Return the [x, y] coordinate for the center point of the cell that contains the specified text.  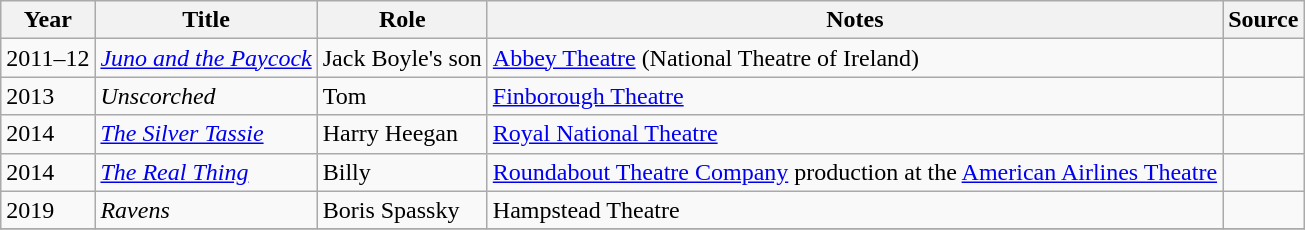
Year [48, 20]
Hampstead Theatre [854, 210]
Harry Heegan [402, 134]
Boris Spassky [402, 210]
The Real Thing [206, 172]
Ravens [206, 210]
Juno and the Paycock [206, 58]
Source [1264, 20]
Abbey Theatre (National Theatre of Ireland) [854, 58]
Royal National Theatre [854, 134]
Title [206, 20]
Unscorched [206, 96]
Role [402, 20]
2019 [48, 210]
2013 [48, 96]
Billy [402, 172]
Finborough Theatre [854, 96]
The Silver Tassie [206, 134]
Roundabout Theatre Company production at the American Airlines Theatre [854, 172]
Notes [854, 20]
Jack Boyle's son [402, 58]
Tom [402, 96]
2011–12 [48, 58]
